Scan for the cell matching the given text and deliver its [x, y] coordinate at center. 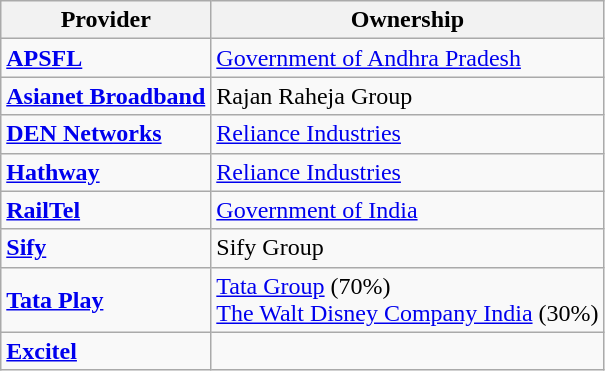
RailTel [106, 210]
DEN Networks [106, 134]
Sify [106, 248]
Rajan Raheja Group [408, 96]
Sify Group [408, 248]
Asianet Broadband [106, 96]
Provider [106, 20]
Tata Group (70%) The Walt Disney Company India (30%) [408, 300]
Government of India [408, 210]
Hathway [106, 172]
Government of Andhra Pradesh [408, 58]
APSFL [106, 58]
Ownership [408, 20]
Tata Play [106, 300]
Excitel [106, 351]
